Pinpoint the cell where the given text exists, returning its (x, y) midpoint coordinate. 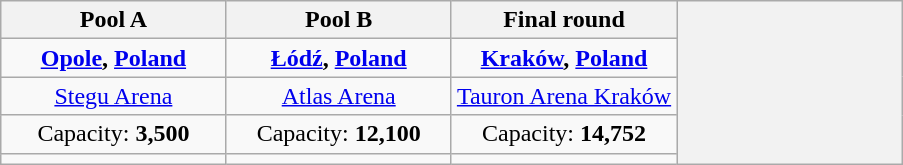
Łódź, Poland (338, 58)
Kraków, Poland (564, 58)
Final round (564, 20)
Capacity: 3,500 (114, 134)
Tauron Arena Kraków (564, 96)
Atlas Arena (338, 96)
Stegu Arena (114, 96)
Opole, Poland (114, 58)
Capacity: 14,752 (564, 134)
Pool B (338, 20)
Pool A (114, 20)
Capacity: 12,100 (338, 134)
